Determine the [x, y] coordinate at the center of the cell enclosing the given text.  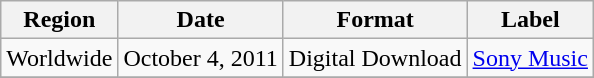
October 4, 2011 [200, 58]
Label [530, 20]
Date [200, 20]
Format [375, 20]
Sony Music [530, 58]
Digital Download [375, 58]
Region [60, 20]
Worldwide [60, 58]
